Search for the cell housing the specified text and yield its (X, Y) center coordinate. 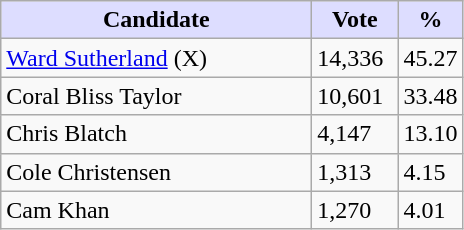
45.27 (430, 58)
33.48 (430, 96)
Ward Sutherland (X) (156, 58)
Chris Blatch (156, 134)
Vote (355, 20)
% (430, 20)
14,336 (355, 58)
Candidate (156, 20)
4,147 (355, 134)
4.15 (430, 172)
1,270 (355, 210)
1,313 (355, 172)
13.10 (430, 134)
Cam Khan (156, 210)
10,601 (355, 96)
Cole Christensen (156, 172)
Coral Bliss Taylor (156, 96)
4.01 (430, 210)
